Extract the (X, Y) coordinate from the center of the cell holding the provided text.  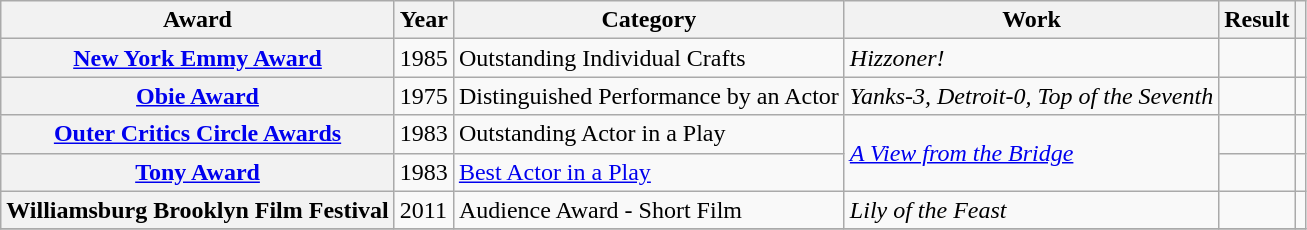
Tony Award (198, 172)
Hizzoner! (1031, 58)
Williamsburg Brooklyn Film Festival (198, 210)
A View from the Bridge (1031, 153)
Result (1257, 20)
Best Actor in a Play (648, 172)
Yanks-3, Detroit-0, Top of the Seventh (1031, 96)
New York Emmy Award (198, 58)
Outstanding Actor in a Play (648, 134)
1975 (424, 96)
Category (648, 20)
Outer Critics Circle Awards (198, 134)
1985 (424, 58)
Obie Award (198, 96)
Work (1031, 20)
Outstanding Individual Crafts (648, 58)
Award (198, 20)
Year (424, 20)
Audience Award - Short Film (648, 210)
2011 (424, 210)
Lily of the Feast (1031, 210)
Distinguished Performance by an Actor (648, 96)
